Determine the [x, y] coordinate at the center of the cell enclosing the given text.  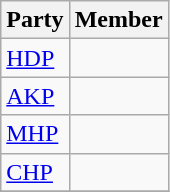
MHP [35, 134]
HDP [35, 58]
CHP [35, 172]
Member [118, 20]
Party [35, 20]
AKP [35, 96]
